Detect which cell encompasses the target text, then output its [X, Y] center coordinate. 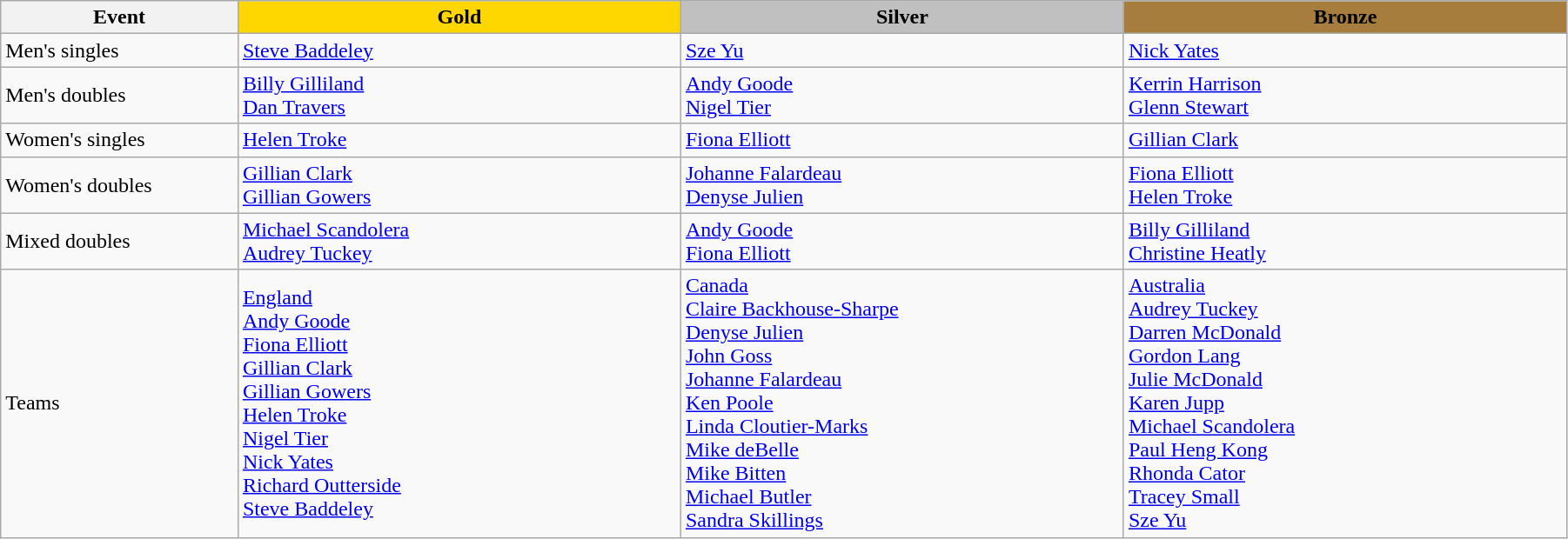
Nick Yates [1345, 50]
Steve Baddeley [459, 50]
Billy Gilliland Dan Travers [459, 96]
Kerrin Harrison Glenn Stewart [1345, 96]
Men's doubles [120, 96]
Billy Gilliland Christine Heatly [1345, 242]
Gillian Clark [1345, 140]
Michael Scandolera Audrey Tuckey [459, 242]
Mixed doubles [120, 242]
Women's doubles [120, 184]
Teams [120, 403]
Johanne Falardeau Denyse Julien [901, 184]
Andy Goode Fiona Elliott [901, 242]
Event [120, 17]
EnglandAndy GoodeFiona ElliottGillian ClarkGillian GowersHelen TrokeNigel TierNick YatesRichard OuttersideSteve Baddeley [459, 403]
Gold [459, 17]
Gillian Clark Gillian Gowers [459, 184]
Andy Goode Nigel Tier [901, 96]
Silver [901, 17]
Men's singles [120, 50]
Bronze [1345, 17]
Women's singles [120, 140]
Helen Troke [459, 140]
Sze Yu [901, 50]
AustraliaAudrey TuckeyDarren McDonaldGordon LangJulie McDonaldKaren JuppMichael ScandoleraPaul Heng KongRhonda CatorTracey SmallSze Yu [1345, 403]
Fiona Elliott Helen Troke [1345, 184]
Fiona Elliott [901, 140]
